For the text-containing cell, return its midpoint in [x, y] coordinate format. 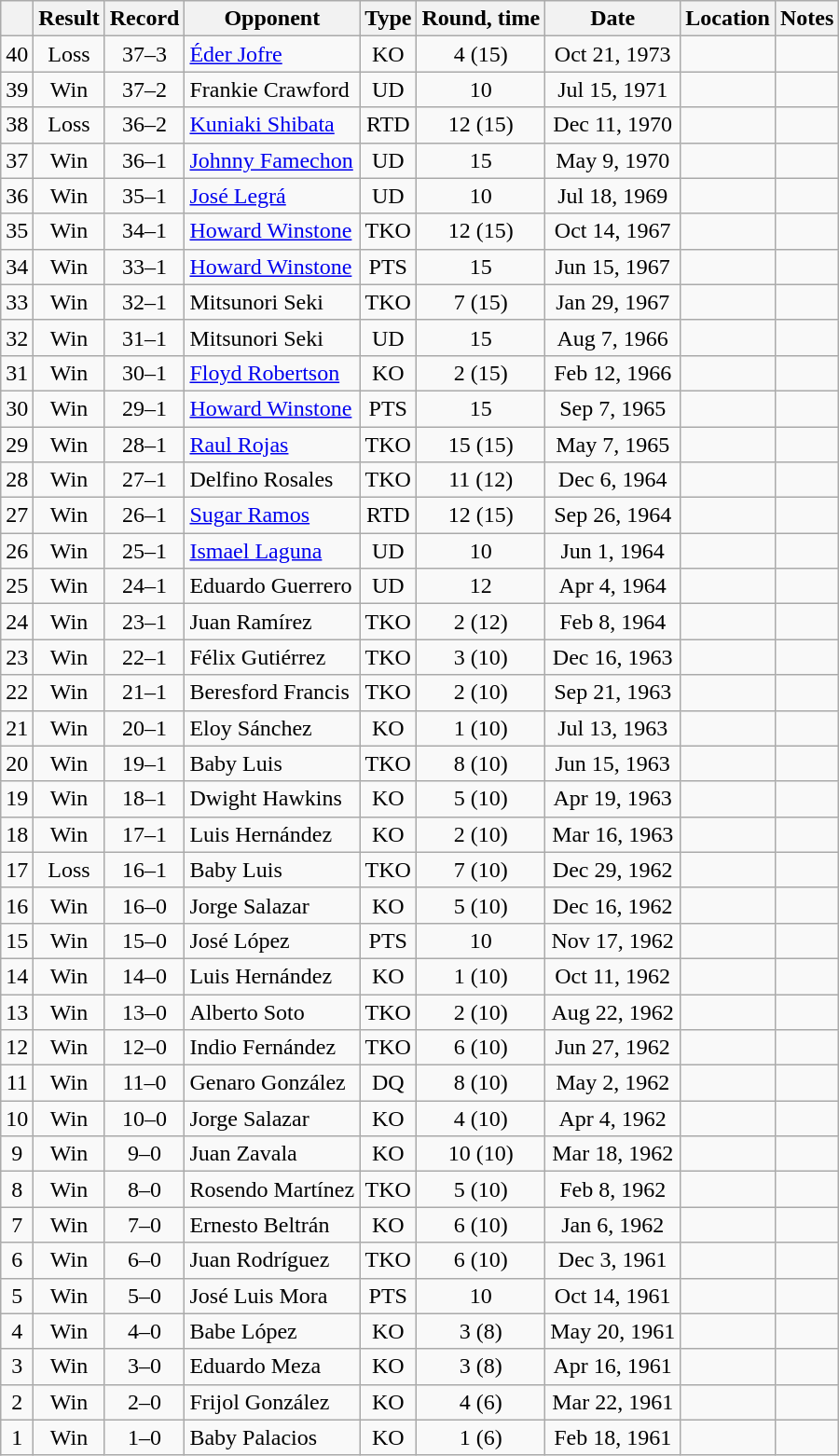
21–1 [144, 693]
May 9, 1970 [613, 160]
20–1 [144, 728]
Dec 29, 1962 [613, 870]
7–0 [144, 1225]
Result [69, 19]
Rosendo Martínez [272, 1189]
Félix Gutiérrez [272, 657]
7 (10) [481, 870]
2 [17, 1402]
26–1 [144, 515]
Jun 15, 1967 [613, 267]
33 [17, 302]
Eduardo Meza [272, 1367]
33–1 [144, 267]
15 (15) [481, 445]
Location [728, 19]
1 [17, 1437]
Jul 15, 1971 [613, 89]
4 [17, 1331]
Dec 11, 1970 [613, 125]
Mar 16, 1963 [613, 834]
14–0 [144, 976]
Jun 15, 1963 [613, 763]
25–1 [144, 551]
Dec 6, 1964 [613, 480]
23–1 [144, 622]
2–0 [144, 1402]
11 (12) [481, 480]
29–1 [144, 408]
5 [17, 1296]
10 (10) [481, 1154]
16–1 [144, 870]
Dec 16, 1963 [613, 657]
Raul Rojas [272, 445]
25 [17, 586]
Aug 7, 1966 [613, 337]
Opponent [272, 19]
16 [17, 905]
30 [17, 408]
5–0 [144, 1296]
31–1 [144, 337]
20 [17, 763]
Alberto Soto [272, 1011]
9 [17, 1154]
40 [17, 54]
Nov 17, 1962 [613, 941]
18–1 [144, 799]
DQ [388, 1083]
35 [17, 231]
Juan Ramírez [272, 622]
6–0 [144, 1260]
27 [17, 515]
7 (15) [481, 302]
7 [17, 1225]
37 [17, 160]
Jun 27, 1962 [613, 1048]
Beresford Francis [272, 693]
Oct 14, 1961 [613, 1296]
Oct 11, 1962 [613, 976]
18 [17, 834]
16–0 [144, 905]
17 [17, 870]
34 [17, 267]
Sep 26, 1964 [613, 515]
Aug 22, 1962 [613, 1011]
Oct 21, 1973 [613, 54]
Mar 22, 1961 [613, 1402]
17–1 [144, 834]
Type [388, 19]
2 (12) [481, 622]
22–1 [144, 657]
4 (15) [481, 54]
22 [17, 693]
May 2, 1962 [613, 1083]
27–1 [144, 480]
21 [17, 728]
Record [144, 19]
37–2 [144, 89]
Notes [806, 19]
6 [17, 1260]
Apr 4, 1962 [613, 1119]
Dec 3, 1961 [613, 1260]
Round, time [481, 19]
19 [17, 799]
37–3 [144, 54]
Date [613, 19]
Eloy Sánchez [272, 728]
32 [17, 337]
Sep 21, 1963 [613, 693]
39 [17, 89]
Feb 8, 1962 [613, 1189]
Ismael Laguna [272, 551]
15–0 [144, 941]
Sep 7, 1965 [613, 408]
Apr 16, 1961 [613, 1367]
3–0 [144, 1367]
Apr 19, 1963 [613, 799]
Baby Palacios [272, 1437]
José Legrá [272, 196]
Indio Fernández [272, 1048]
36–2 [144, 125]
13 [17, 1011]
Jul 18, 1969 [613, 196]
3 (10) [481, 657]
28 [17, 480]
36 [17, 196]
Babe López [272, 1331]
4 (6) [481, 1402]
Sugar Ramos [272, 515]
Mar 18, 1962 [613, 1154]
Oct 14, 1967 [613, 231]
José López [272, 941]
Éder Jofre [272, 54]
3 [17, 1367]
May 20, 1961 [613, 1331]
34–1 [144, 231]
Apr 4, 1964 [613, 586]
11 [17, 1083]
28–1 [144, 445]
Feb 18, 1961 [613, 1437]
Feb 8, 1964 [613, 622]
Delfino Rosales [272, 480]
35–1 [144, 196]
May 7, 1965 [613, 445]
11–0 [144, 1083]
8 [17, 1189]
Eduardo Guerrero [272, 586]
Floyd Robertson [272, 373]
13–0 [144, 1011]
31 [17, 373]
José Luis Mora [272, 1296]
Dwight Hawkins [272, 799]
32–1 [144, 302]
Frankie Crawford [272, 89]
Dec 16, 1962 [613, 905]
8–0 [144, 1189]
14 [17, 976]
Jan 6, 1962 [613, 1225]
23 [17, 657]
24–1 [144, 586]
Kuniaki Shibata [272, 125]
1–0 [144, 1437]
Jul 13, 1963 [613, 728]
2 (15) [481, 373]
Genaro González [272, 1083]
1 (6) [481, 1437]
Jan 29, 1967 [613, 302]
30–1 [144, 373]
29 [17, 445]
10–0 [144, 1119]
4 (10) [481, 1119]
36–1 [144, 160]
Johnny Famechon [272, 160]
26 [17, 551]
38 [17, 125]
Frijol González [272, 1402]
9–0 [144, 1154]
4–0 [144, 1331]
19–1 [144, 763]
Juan Rodríguez [272, 1260]
Jun 1, 1964 [613, 551]
Ernesto Beltrán [272, 1225]
12–0 [144, 1048]
Feb 12, 1966 [613, 373]
24 [17, 622]
Juan Zavala [272, 1154]
